Provide the [x, y] coordinate of the cell's center where the given text is located.  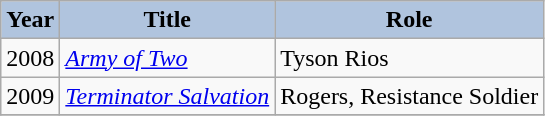
Terminator Salvation [168, 96]
Title [168, 20]
Year [30, 20]
Army of Two [168, 58]
2008 [30, 58]
Role [410, 20]
2009 [30, 96]
Rogers, Resistance Soldier [410, 96]
Tyson Rios [410, 58]
